For the text-containing cell, return its midpoint in (x, y) coordinate format. 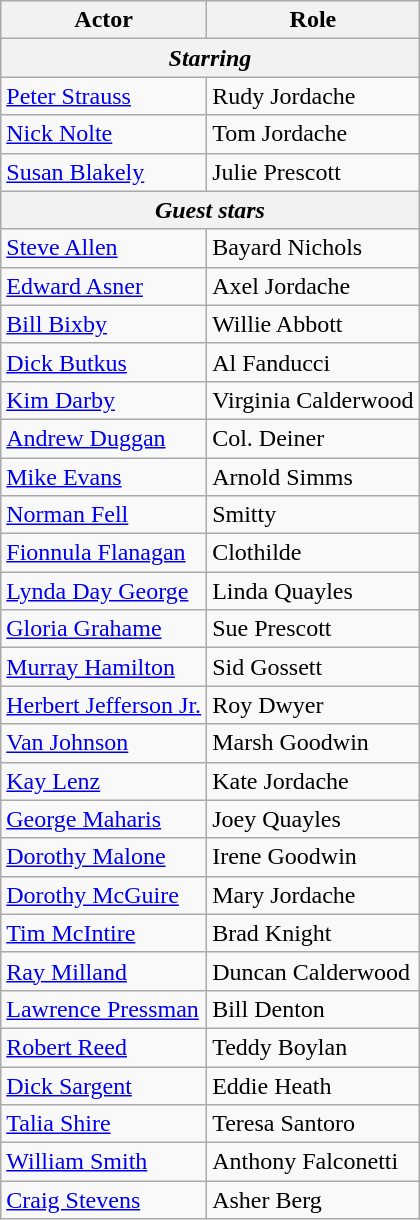
Asher Berg (313, 1200)
Kay Lenz (104, 781)
Nick Nolte (104, 134)
Teresa Santoro (313, 1124)
Sue Prescott (313, 629)
Linda Quayles (313, 591)
Rudy Jordache (313, 96)
Tim McIntire (104, 933)
Actor (104, 20)
Van Johnson (104, 743)
Dick Butkus (104, 362)
Lawrence Pressman (104, 1009)
Col. Deiner (313, 438)
Steve Allen (104, 248)
Herbert Jefferson Jr. (104, 705)
Susan Blakely (104, 172)
Irene Goodwin (313, 857)
George Maharis (104, 819)
Starring (210, 58)
Arnold Simms (313, 477)
William Smith (104, 1162)
Virginia Calderwood (313, 400)
Anthony Falconetti (313, 1162)
Bill Bixby (104, 324)
Andrew Duggan (104, 438)
Sid Gossett (313, 667)
Duncan Calderwood (313, 971)
Gloria Grahame (104, 629)
Kim Darby (104, 400)
Roy Dwyer (313, 705)
Julie Prescott (313, 172)
Mike Evans (104, 477)
Mary Jordache (313, 895)
Guest stars (210, 210)
Dorothy McGuire (104, 895)
Dorothy Malone (104, 857)
Marsh Goodwin (313, 743)
Bill Denton (313, 1009)
Al Fanducci (313, 362)
Tom Jordache (313, 134)
Axel Jordache (313, 286)
Norman Fell (104, 515)
Talia Shire (104, 1124)
Clothilde (313, 553)
Willie Abbott (313, 324)
Peter Strauss (104, 96)
Joey Quayles (313, 819)
Ray Milland (104, 971)
Fionnula Flanagan (104, 553)
Eddie Heath (313, 1085)
Edward Asner (104, 286)
Lynda Day George (104, 591)
Role (313, 20)
Teddy Boylan (313, 1047)
Smitty (313, 515)
Kate Jordache (313, 781)
Dick Sargent (104, 1085)
Murray Hamilton (104, 667)
Bayard Nichols (313, 248)
Robert Reed (104, 1047)
Brad Knight (313, 933)
Craig Stevens (104, 1200)
